Detect which cell encompasses the target text, then output its (x, y) center coordinate. 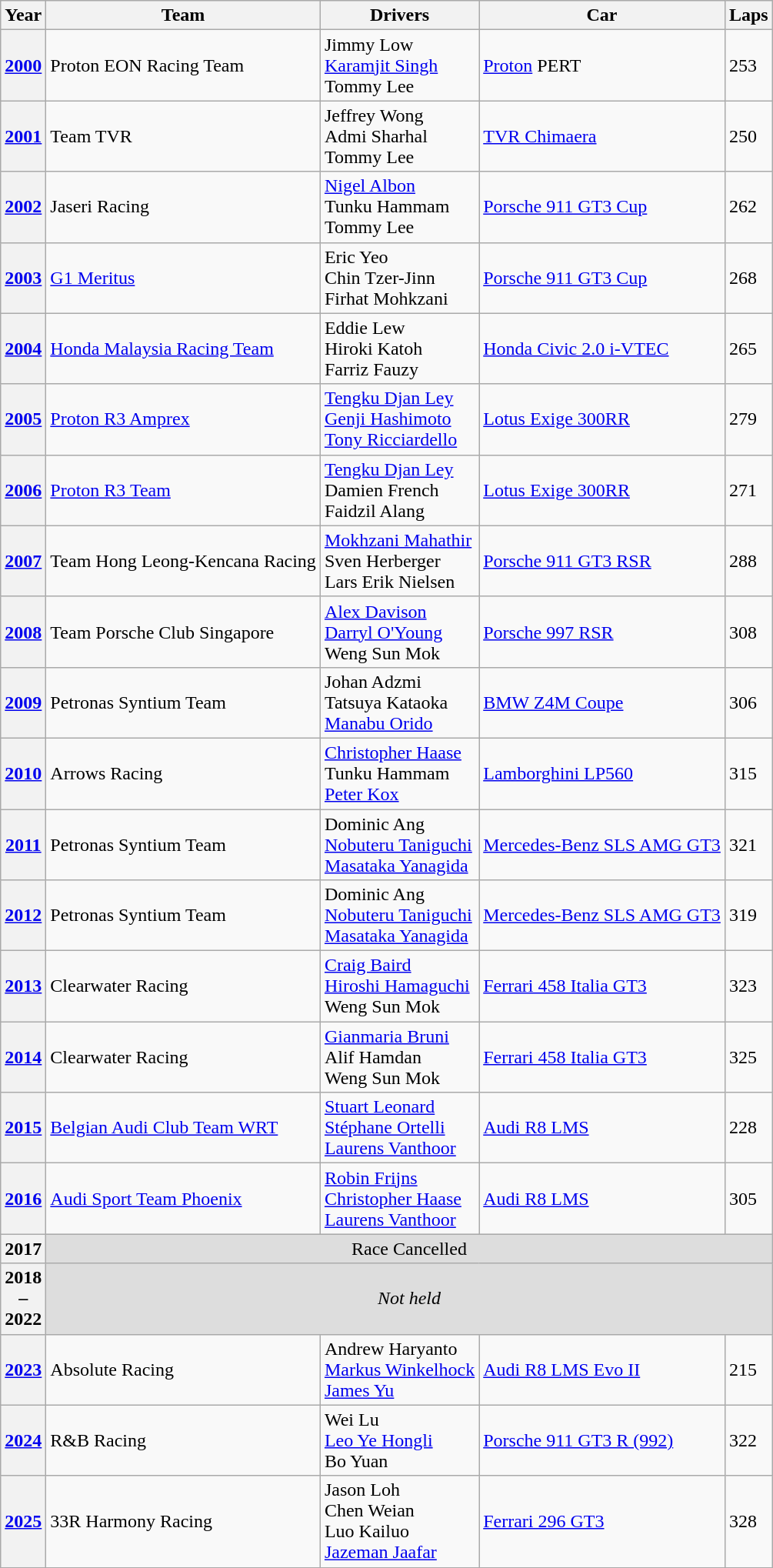
2023 (23, 1369)
2018–2022 (23, 1299)
Jimmy Low Karamjit Singh Tommy Lee (399, 65)
Christopher Haase Tunku Hammam Peter Kox (399, 773)
2016 (23, 1199)
Belgian Audi Club Team WRT (183, 1128)
250 (748, 136)
Proton R3 Team (183, 490)
Honda Civic 2.0 i-VTEC (602, 349)
2013 (23, 986)
Nigel Albon Tunku Hammam Tommy Lee (399, 207)
2010 (23, 773)
308 (748, 632)
2005 (23, 419)
Team TVR (183, 136)
R&B Racing (183, 1440)
Car (602, 15)
Eddie Lew Hiroki Katoh Farriz Fauzy (399, 349)
Team Porsche Club Singapore (183, 632)
2004 (23, 349)
G1 Meritus (183, 278)
325 (748, 1057)
33R Harmony Racing (183, 1522)
279 (748, 419)
Eric Yeo Chin Tzer-Jinn Firhat Mohkzani (399, 278)
2012 (23, 916)
2007 (23, 561)
Proton R3 Amprex (183, 419)
262 (748, 207)
Stuart Leonard Stéphane Ortelli Laurens Vanthoor (399, 1128)
Proton EON Racing Team (183, 65)
Porsche 911 GT3 RSR (602, 561)
Arrows Racing (183, 773)
268 (748, 278)
2009 (23, 702)
Craig Baird Hiroshi Hamaguchi Weng Sun Mok (399, 986)
BMW Z4M Coupe (602, 702)
Not held (409, 1299)
Porsche 911 GT3 R (992) (602, 1440)
Jason Loh Chen Weian Luo Kailuo Jazeman Jaafar (399, 1522)
2001 (23, 136)
Laps (748, 15)
Race Cancelled (409, 1249)
Team (183, 15)
2011 (23, 845)
323 (748, 986)
Jaseri Racing (183, 207)
Gianmaria Bruni Alif Hamdan Weng Sun Mok (399, 1057)
2015 (23, 1128)
Wei Lu Leo Ye Hongli Bo Yuan (399, 1440)
Absolute Racing (183, 1369)
Jeffrey Wong Admi Sharhal Tommy Lee (399, 136)
328 (748, 1522)
315 (748, 773)
2006 (23, 490)
2002 (23, 207)
Proton PERT (602, 65)
306 (748, 702)
Andrew Haryanto Markus Winkelhock James Yu (399, 1369)
288 (748, 561)
305 (748, 1199)
Audi Sport Team Phoenix (183, 1199)
Honda Malaysia Racing Team (183, 349)
Mokhzani Mahathir Sven Herberger Lars Erik Nielsen (399, 561)
TVR Chimaera (602, 136)
2017 (23, 1249)
Audi R8 LMS Evo II (602, 1369)
Alex Davison Darryl O'Young Weng Sun Mok (399, 632)
322 (748, 1440)
2025 (23, 1522)
2014 (23, 1057)
Johan Adzmi Tatsuya Kataoka Manabu Orido (399, 702)
319 (748, 916)
2008 (23, 632)
321 (748, 845)
228 (748, 1128)
2003 (23, 278)
2024 (23, 1440)
Ferrari 296 GT3 (602, 1522)
Lamborghini LP560 (602, 773)
2000 (23, 65)
253 (748, 65)
Tengku Djan Ley Genji Hashimoto Tony Ricciardello (399, 419)
265 (748, 349)
Year (23, 15)
215 (748, 1369)
Drivers (399, 15)
271 (748, 490)
Porsche 997 RSR (602, 632)
Tengku Djan Ley Damien French Faidzil Alang (399, 490)
Robin Frijns Christopher Haase Laurens Vanthoor (399, 1199)
Team Hong Leong-Kencana Racing (183, 561)
